Capture the cell that displays the provided text and extract its [X, Y] central coordinate. 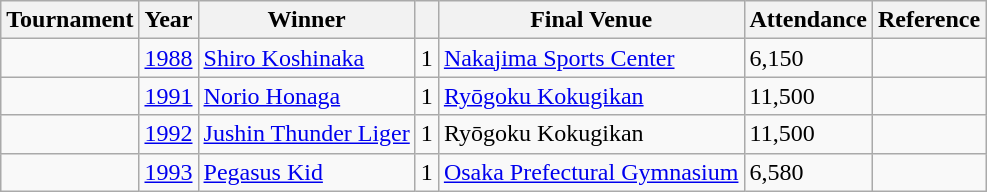
Attendance [808, 20]
1991 [168, 96]
1988 [168, 58]
Osaka Prefectural Gymnasium [591, 172]
Final Venue [591, 20]
1993 [168, 172]
6,580 [808, 172]
Norio Honaga [306, 96]
Year [168, 20]
Jushin Thunder Liger [306, 134]
1992 [168, 134]
6,150 [808, 58]
Reference [928, 20]
Pegasus Kid [306, 172]
Tournament [70, 20]
Shiro Koshinaka [306, 58]
Nakajima Sports Center [591, 58]
Winner [306, 20]
